Detect which cell encompasses the target text, then output its [X, Y] center coordinate. 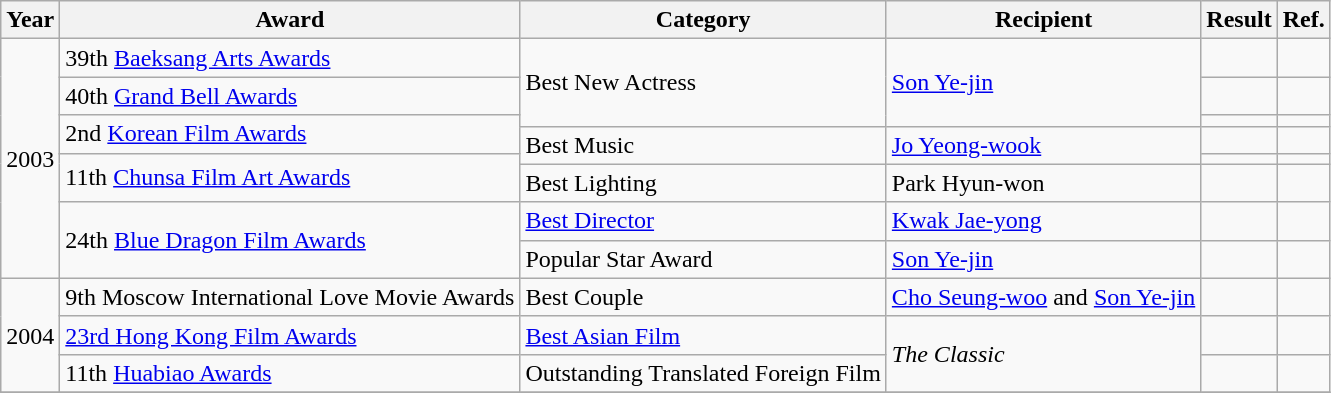
24th Blue Dragon Film Awards [290, 240]
Year [30, 20]
Recipient [1043, 20]
The Classic [1043, 354]
Outstanding Translated Foreign Film [703, 373]
Best Asian Film [703, 335]
2nd Korean Film Awards [290, 134]
40th Grand Bell Awards [290, 96]
Category [703, 20]
Award [290, 20]
Park Hyun-won [1043, 183]
11th Huabiao Awards [290, 373]
Best Couple [703, 297]
Best Director [703, 221]
Kwak Jae-yong [1043, 221]
23rd Hong Kong Film Awards [290, 335]
Cho Seung-woo and Son Ye-jin [1043, 297]
11th Chunsa Film Art Awards [290, 178]
Best New Actress [703, 82]
Best Music [703, 145]
Jo Yeong-wook [1043, 145]
39th Baeksang Arts Awards [290, 58]
Popular Star Award [703, 259]
2004 [30, 335]
9th Moscow International Love Movie Awards [290, 297]
Ref. [1304, 20]
Result [1239, 20]
Best Lighting [703, 183]
2003 [30, 158]
